Determine the [x, y] coordinate at the center of the cell enclosing the given text.  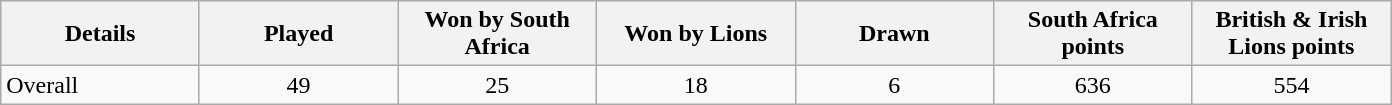
Drawn [894, 34]
Details [100, 34]
British & Irish Lions points [1292, 34]
6 [894, 85]
49 [298, 85]
Played [298, 34]
South Africa points [1094, 34]
Won by South Africa [498, 34]
Overall [100, 85]
25 [498, 85]
Won by Lions [696, 34]
636 [1094, 85]
554 [1292, 85]
18 [696, 85]
